Provide the [x, y] coordinate of the cell's center where the given text is located.  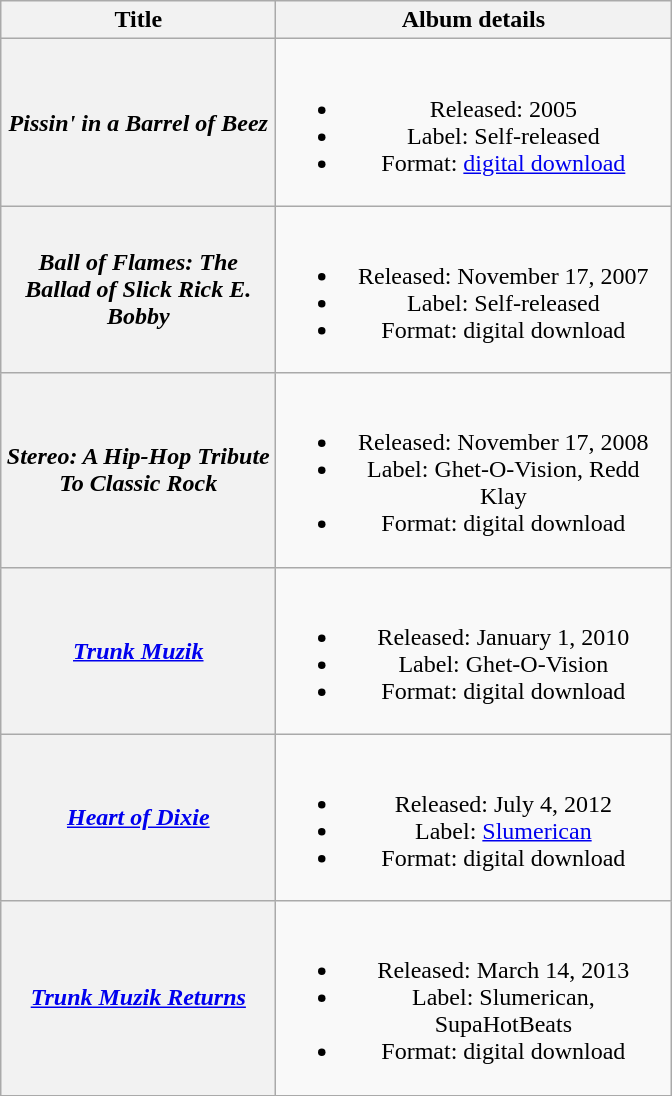
Released: November 17, 2007Label: Self-releasedFormat: digital download [474, 290]
Trunk Muzik [138, 650]
Released: 2005Label: Self-releasedFormat: digital download [474, 122]
Released: March 14, 2013Label: Slumerican, SupaHotBeatsFormat: digital download [474, 998]
Title [138, 20]
Released: November 17, 2008Label: Ghet-O-Vision, Redd KlayFormat: digital download [474, 470]
Heart of Dixie [138, 818]
Trunk Muzik Returns [138, 998]
Released: July 4, 2012Label: SlumericanFormat: digital download [474, 818]
Ball of Flames: The Ballad of Slick Rick E. Bobby [138, 290]
Released: January 1, 2010Label: Ghet-O-VisionFormat: digital download [474, 650]
Album details [474, 20]
Pissin' in a Barrel of Beez [138, 122]
Stereo: A Hip-Hop Tribute To Classic Rock [138, 470]
